Return [x, y] of the center of cell containing provided text 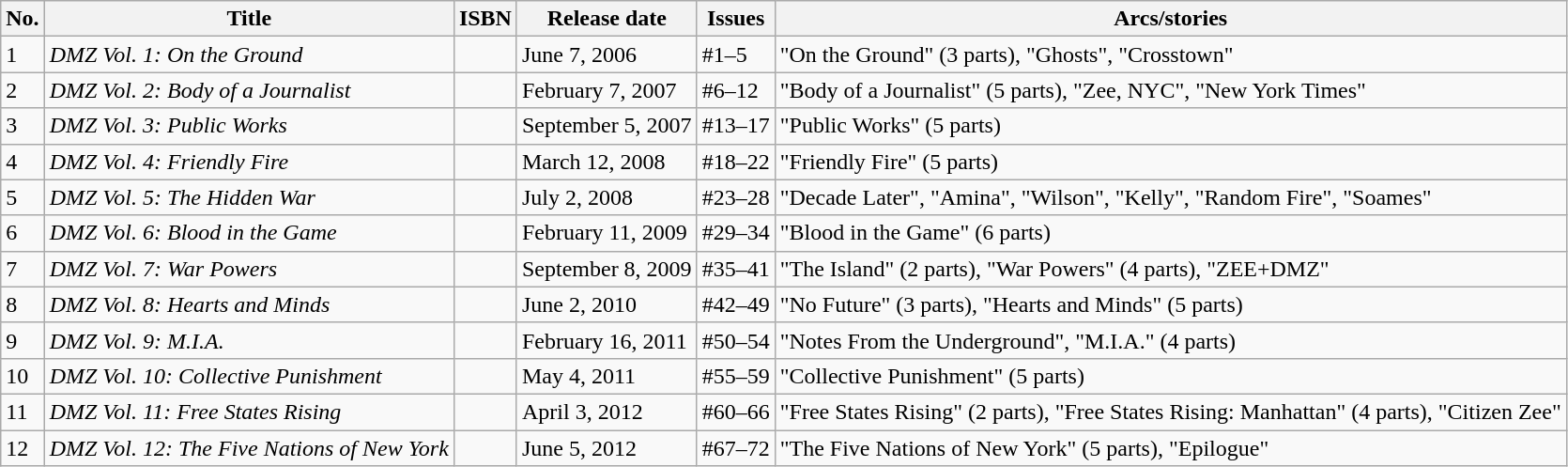
#67–72 [736, 448]
#42–49 [736, 304]
2 [23, 90]
"Body of a Journalist" (5 parts), "Zee, NYC", "New York Times" [1170, 90]
3 [23, 126]
7 [23, 269]
DMZ Vol. 8: Hearts and Minds [249, 304]
DMZ Vol. 5: The Hidden War [249, 197]
DMZ Vol. 3: Public Works [249, 126]
July 2, 2008 [607, 197]
DMZ Vol. 1: On the Ground [249, 54]
5 [23, 197]
April 3, 2012 [607, 412]
"Collective Punishment" (5 parts) [1170, 376]
10 [23, 376]
DMZ Vol. 7: War Powers [249, 269]
12 [23, 448]
4 [23, 162]
Title [249, 19]
Issues [736, 19]
May 4, 2011 [607, 376]
"The Five Nations of New York" (5 parts), "Epilogue" [1170, 448]
8 [23, 304]
"No Future" (3 parts), "Hearts and Minds" (5 parts) [1170, 304]
#35–41 [736, 269]
March 12, 2008 [607, 162]
DMZ Vol. 11: Free States Rising [249, 412]
No. [23, 19]
#50–54 [736, 340]
#1–5 [736, 54]
"Public Works" (5 parts) [1170, 126]
DMZ Vol. 2: Body of a Journalist [249, 90]
February 16, 2011 [607, 340]
DMZ Vol. 9: M.I.A. [249, 340]
#18–22 [736, 162]
"On the Ground" (3 parts), "Ghosts", "Crosstown" [1170, 54]
September 5, 2007 [607, 126]
6 [23, 233]
DMZ Vol. 12: The Five Nations of New York [249, 448]
#6–12 [736, 90]
"Free States Rising" (2 parts), "Free States Rising: Manhattan" (4 parts), "Citizen Zee" [1170, 412]
#29–34 [736, 233]
#13–17 [736, 126]
June 5, 2012 [607, 448]
#55–59 [736, 376]
"The Island" (2 parts), "War Powers" (4 parts), "ZEE+DMZ" [1170, 269]
"Decade Later", "Amina", "Wilson", "Kelly", "Random Fire", "Soames" [1170, 197]
February 7, 2007 [607, 90]
September 8, 2009 [607, 269]
9 [23, 340]
DMZ Vol. 10: Collective Punishment [249, 376]
"Blood in the Game" (6 parts) [1170, 233]
"Notes From the Underground", "M.I.A." (4 parts) [1170, 340]
#23–28 [736, 197]
DMZ Vol. 4: Friendly Fire [249, 162]
#60–66 [736, 412]
ISBN [484, 19]
DMZ Vol. 6: Blood in the Game [249, 233]
June 7, 2006 [607, 54]
1 [23, 54]
Arcs/stories [1170, 19]
February 11, 2009 [607, 233]
June 2, 2010 [607, 304]
Release date [607, 19]
11 [23, 412]
"Friendly Fire" (5 parts) [1170, 162]
